Search for the cell housing the specified text and yield its (x, y) center coordinate. 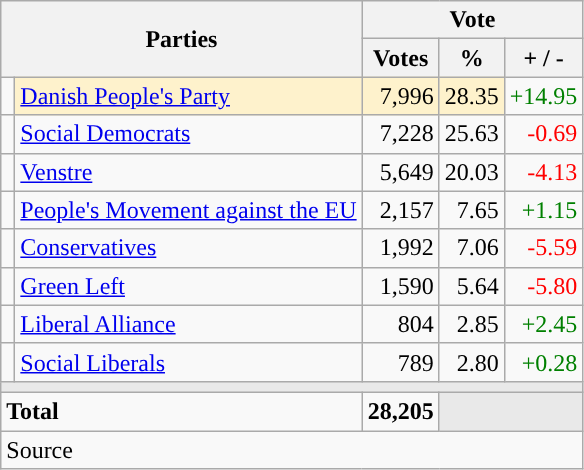
25.63 (472, 134)
28.35 (472, 96)
Conservatives (188, 248)
+14.95 (544, 96)
+2.45 (544, 324)
Venstre (188, 172)
7.06 (472, 248)
Parties (182, 39)
+ / - (544, 58)
+1.15 (544, 210)
Social Democrats (188, 134)
7,228 (400, 134)
Source (292, 449)
5.64 (472, 286)
-4.13 (544, 172)
5,649 (400, 172)
Liberal Alliance (188, 324)
Votes (400, 58)
7.65 (472, 210)
789 (400, 362)
Green Left (188, 286)
2.80 (472, 362)
2.85 (472, 324)
-5.59 (544, 248)
Vote (472, 20)
804 (400, 324)
2,157 (400, 210)
+0.28 (544, 362)
20.03 (472, 172)
-5.80 (544, 286)
Social Liberals (188, 362)
1,590 (400, 286)
People's Movement against the EU (188, 210)
% (472, 58)
28,205 (400, 411)
Total (182, 411)
1,992 (400, 248)
-0.69 (544, 134)
Danish People's Party (188, 96)
7,996 (400, 96)
